Locate the cell with the specified text and output its (X, Y) center coordinate. 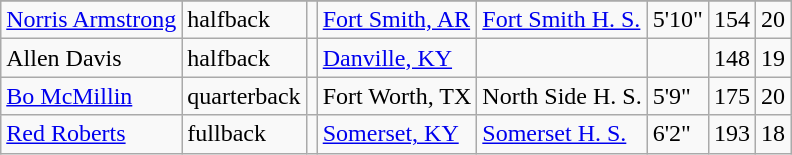
Danville, KY (397, 58)
Allen Davis (92, 58)
193 (732, 134)
154 (732, 20)
148 (732, 58)
Somerset H. S. (562, 134)
6'2" (678, 134)
Bo McMillin (92, 96)
Fort Worth, TX (397, 96)
18 (772, 134)
fullback (244, 134)
Norris Armstrong (92, 20)
5'10" (678, 20)
Somerset, KY (397, 134)
175 (732, 96)
Fort Smith H. S. (562, 20)
19 (772, 58)
Fort Smith, AR (397, 20)
Red Roberts (92, 134)
5'9" (678, 96)
North Side H. S. (562, 96)
quarterback (244, 96)
